Return the (x, y) coordinate for the center point of the cell that contains the specified text.  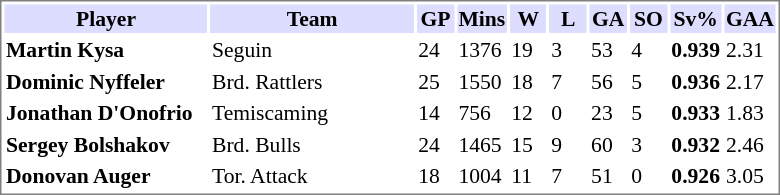
25 (436, 82)
0.939 (696, 50)
11 (528, 176)
Mins (482, 18)
Brd. Rattlers (312, 82)
Jonathan D'Onofrio (106, 113)
Donovan Auger (106, 176)
9 (568, 144)
GP (436, 18)
51 (608, 176)
Dominic Nyffeler (106, 82)
12 (528, 113)
Brd. Bulls (312, 144)
0.933 (696, 113)
4 (648, 50)
56 (608, 82)
Team (312, 18)
1004 (482, 176)
Temiscaming (312, 113)
1550 (482, 82)
0.932 (696, 144)
Tor. Attack (312, 176)
2.17 (750, 82)
GAA (750, 18)
1465 (482, 144)
Seguin (312, 50)
19 (528, 50)
15 (528, 144)
53 (608, 50)
0.936 (696, 82)
2.31 (750, 50)
W (528, 18)
2.46 (750, 144)
1.83 (750, 113)
Player (106, 18)
756 (482, 113)
14 (436, 113)
SO (648, 18)
3.05 (750, 176)
60 (608, 144)
GA (608, 18)
0.926 (696, 176)
1376 (482, 50)
Sv% (696, 18)
23 (608, 113)
Martin Kysa (106, 50)
Sergey Bolshakov (106, 144)
L (568, 18)
